For the text-containing cell, return its midpoint in (x, y) coordinate format. 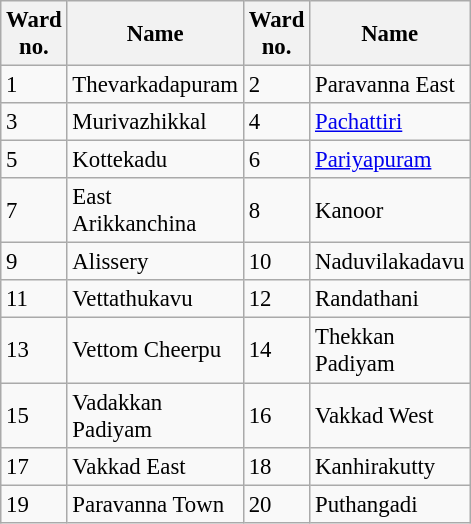
1 (34, 85)
Vadakkan Padiyam (155, 416)
4 (276, 122)
9 (34, 262)
2 (276, 85)
15 (34, 416)
20 (276, 504)
Thevarkadapuram (155, 85)
Vakkad West (390, 416)
Naduvilakadavu (390, 262)
Kottekadu (155, 160)
16 (276, 416)
6 (276, 160)
3 (34, 122)
14 (276, 350)
Vettathukavu (155, 299)
13 (34, 350)
Randathani (390, 299)
8 (276, 210)
10 (276, 262)
11 (34, 299)
18 (276, 466)
Kanoor (390, 210)
Pachattiri (390, 122)
12 (276, 299)
Paravanna East (390, 85)
Vakkad East (155, 466)
Kanhirakutty (390, 466)
Thekkan Padiyam (390, 350)
Paravanna Town (155, 504)
Murivazhikkal (155, 122)
Alissery (155, 262)
Puthangadi (390, 504)
19 (34, 504)
7 (34, 210)
Pariyapuram (390, 160)
East Arikkanchina (155, 210)
Vettom Cheerpu (155, 350)
17 (34, 466)
5 (34, 160)
